Determine the (x, y) coordinate at the center of the cell enclosing the given text.  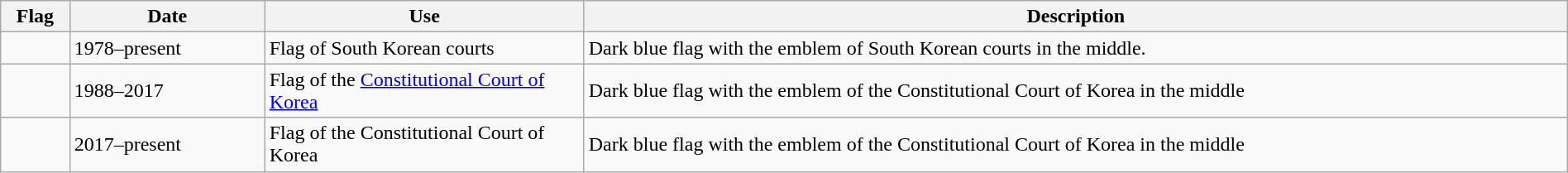
Flag of South Korean courts (424, 48)
1988–2017 (167, 91)
Use (424, 17)
Description (1075, 17)
Flag (35, 17)
1978–present (167, 48)
2017–present (167, 144)
Date (167, 17)
Dark blue flag with the emblem of South Korean courts in the middle. (1075, 48)
